Find where the given text appears and provide that cell's center as (X, Y) coordinate. 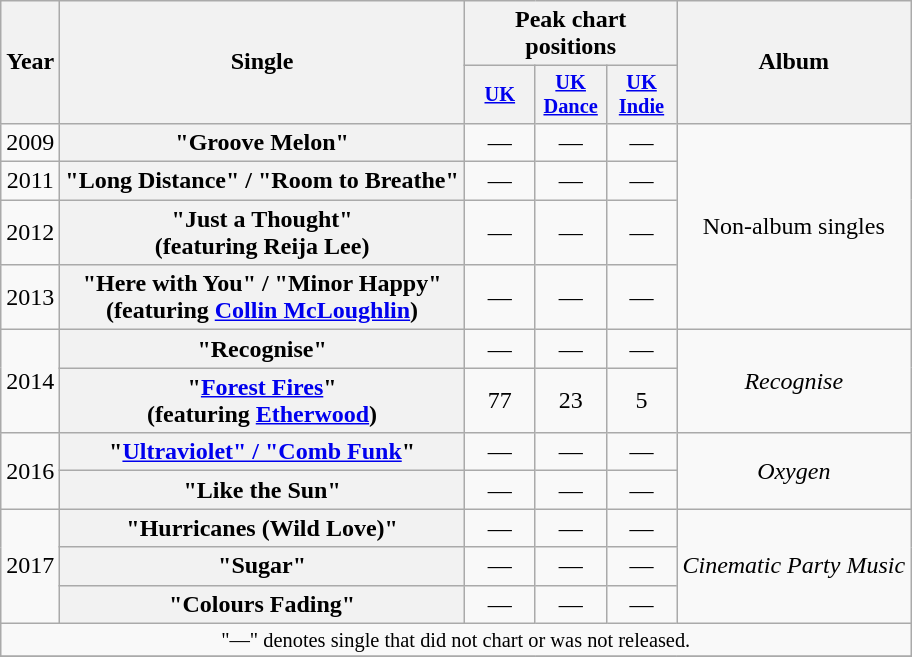
5 (642, 400)
"Forest Fires"(featuring Etherwood) (262, 400)
Non-album singles (794, 226)
"Ultraviolet" / "Comb Funk" (262, 452)
Recognise (794, 382)
2009 (30, 142)
77 (500, 400)
2017 (30, 566)
Cinematic Party Music (794, 566)
2013 (30, 298)
"Groove Melon" (262, 142)
2016 (30, 471)
UKDance (570, 95)
"Hurricanes (Wild Love)" (262, 528)
UK (500, 95)
"Just a Thought"(featuring Reija Lee) (262, 232)
UKIndie (642, 95)
2011 (30, 181)
"Recognise" (262, 349)
Oxygen (794, 471)
"Like the Sun" (262, 490)
Single (262, 62)
"Here with You" / "Minor Happy"(featuring Collin McLoughlin) (262, 298)
Peak chart positions (570, 34)
Album (794, 62)
"—" denotes single that did not chart or was not released. (456, 640)
"Colours Fading" (262, 604)
"Long Distance" / "Room to Breathe" (262, 181)
2012 (30, 232)
2014 (30, 382)
23 (570, 400)
Year (30, 62)
"Sugar" (262, 566)
